Extract the (X, Y) coordinate from the center of the cell holding the provided text.  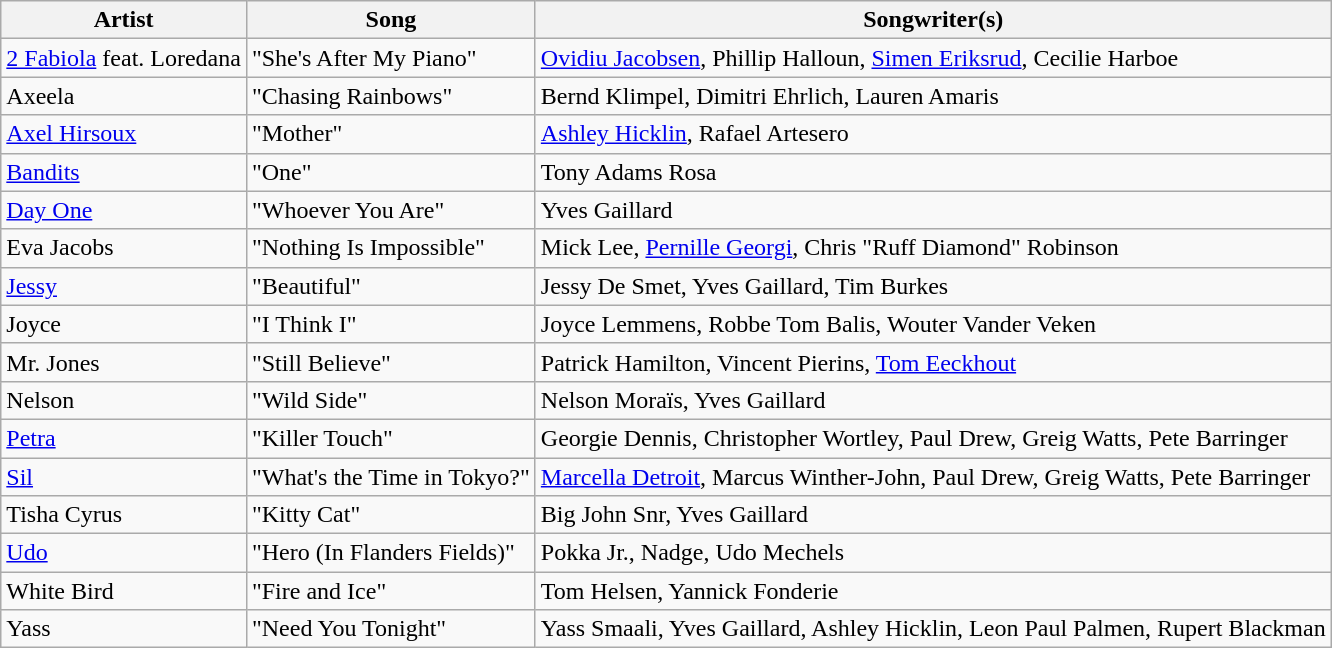
"Whoever You Are" (390, 210)
White Bird (124, 591)
"Killer Touch" (390, 438)
Tony Adams Rosa (933, 172)
Mick Lee, Pernille Georgi, Chris "Ruff Diamond" Robinson (933, 248)
Joyce (124, 324)
"Still Believe" (390, 362)
Axel Hirsoux (124, 134)
Marcella Detroit, Marcus Winther-John, Paul Drew, Greig Watts, Pete Barringer (933, 477)
Song (390, 20)
Joyce Lemmens, Robbe Tom Balis, Wouter Vander Veken (933, 324)
Ovidiu Jacobsen, Phillip Halloun, Simen Eriksrud, Cecilie Harboe (933, 58)
2 Fabiola feat. Loredana (124, 58)
"Hero (In Flanders Fields)" (390, 553)
"I Think I" (390, 324)
Bandits (124, 172)
Nelson (124, 400)
Georgie Dennis, Christopher Wortley, Paul Drew, Greig Watts, Pete Barringer (933, 438)
Artist (124, 20)
Sil (124, 477)
"Need You Tonight" (390, 629)
Jessy De Smet, Yves Gaillard, Tim Burkes (933, 286)
Yass (124, 629)
Eva Jacobs (124, 248)
Tom Helsen, Yannick Fonderie (933, 591)
"Beautiful" (390, 286)
"She's After My Piano" (390, 58)
Tisha Cyrus (124, 515)
"Kitty Cat" (390, 515)
Pokka Jr., Nadge, Udo Mechels (933, 553)
"Fire and Ice" (390, 591)
Mr. Jones (124, 362)
"One" (390, 172)
Songwriter(s) (933, 20)
Patrick Hamilton, Vincent Pierins, Tom Eeckhout (933, 362)
Petra (124, 438)
"What's the Time in Tokyo?" (390, 477)
Jessy (124, 286)
"Wild Side" (390, 400)
Day One (124, 210)
"Mother" (390, 134)
Big John Snr, Yves Gaillard (933, 515)
Axeela (124, 96)
Udo (124, 553)
Ashley Hicklin, Rafael Artesero (933, 134)
"Chasing Rainbows" (390, 96)
"Nothing Is Impossible" (390, 248)
Nelson Moraïs, Yves Gaillard (933, 400)
Bernd Klimpel, Dimitri Ehrlich, Lauren Amaris (933, 96)
Yves Gaillard (933, 210)
Yass Smaali, Yves Gaillard, Ashley Hicklin, Leon Paul Palmen, Rupert Blackman (933, 629)
